Determine the [X, Y] coordinate at the center of the cell enclosing the given text.  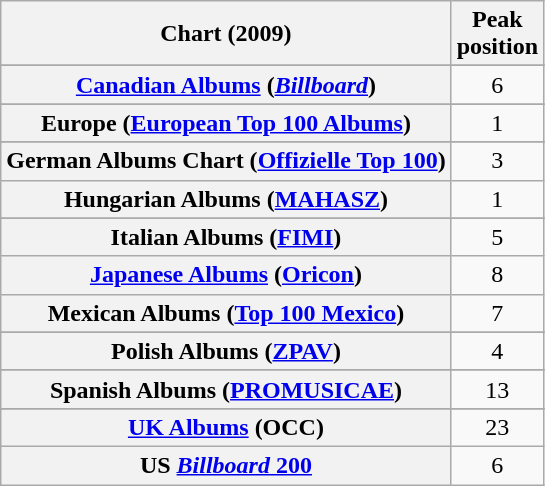
Spanish Albums (PROMUSICAE) [226, 389]
German Albums Chart (Offizielle Top 100) [226, 161]
Canadian Albums (Billboard) [226, 85]
Polish Albums (ZPAV) [226, 351]
Chart (2009) [226, 34]
7 [497, 313]
Peakposition [497, 34]
Japanese Albums (Oricon) [226, 275]
13 [497, 389]
UK Albums (OCC) [226, 427]
4 [497, 351]
8 [497, 275]
US Billboard 200 [226, 465]
Hungarian Albums (MAHASZ) [226, 199]
3 [497, 161]
Mexican Albums (Top 100 Mexico) [226, 313]
Italian Albums (FIMI) [226, 237]
23 [497, 427]
Europe (European Top 100 Albums) [226, 123]
5 [497, 237]
